Provide the [X, Y] coordinate of the cell's center where the given text is located.  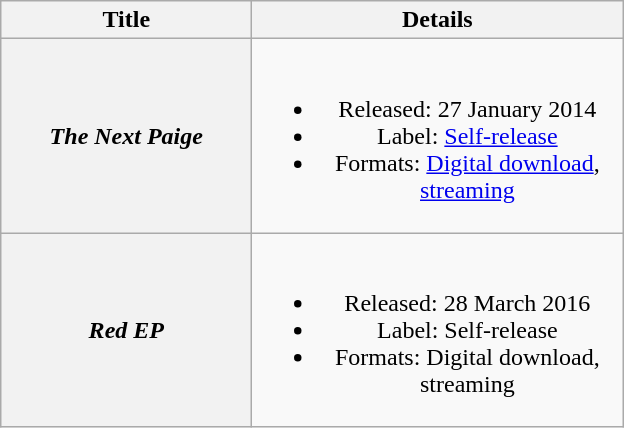
The Next Paige [126, 136]
Released: 27 January 2014Label: Self-releaseFormats: Digital download, streaming [438, 136]
Red EP [126, 330]
Details [438, 20]
Released: 28 March 2016Label: Self-releaseFormats: Digital download, streaming [438, 330]
Title [126, 20]
